Identify which cell holds the provided text, then report its [x, y] central coordinate. 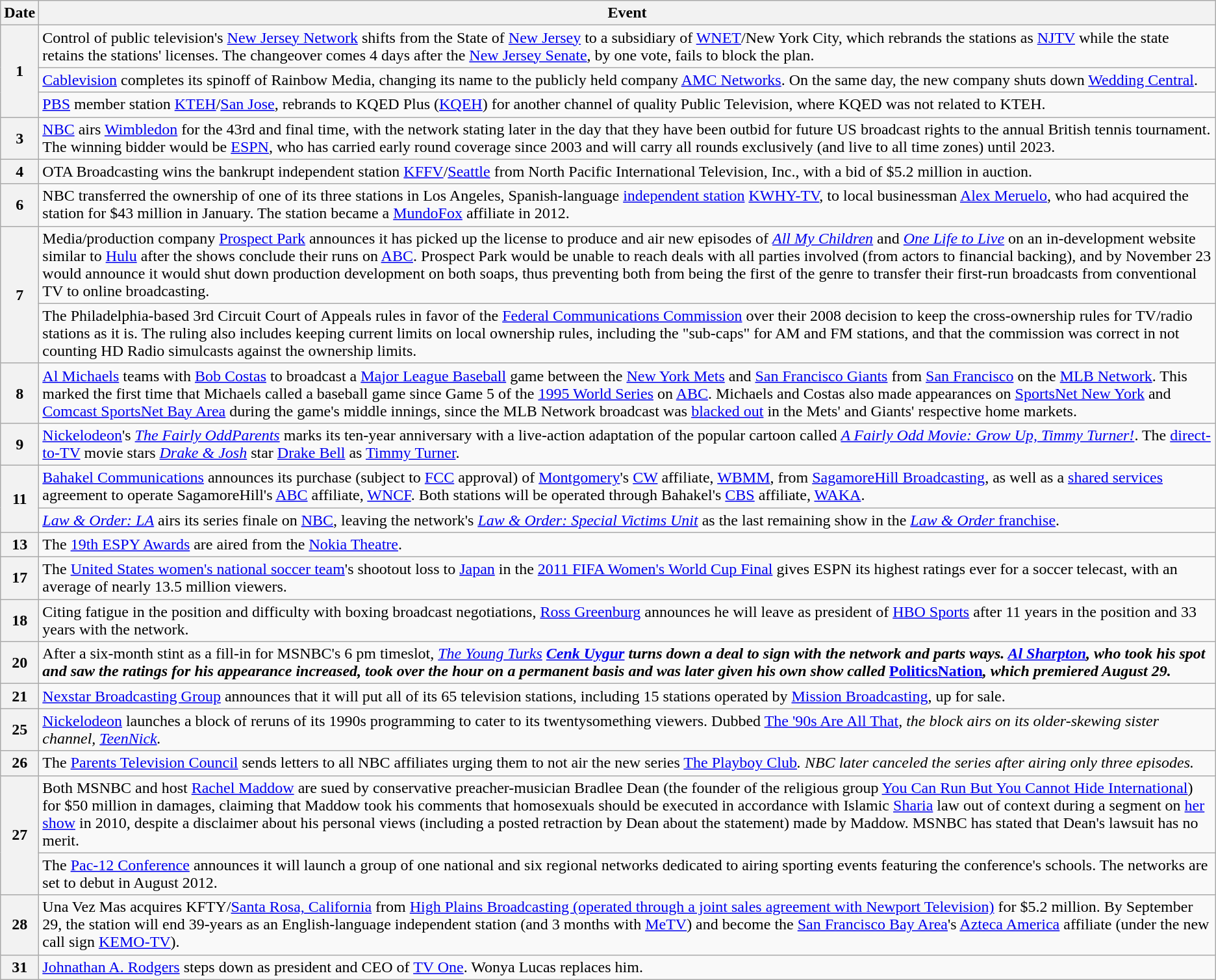
20 [19, 662]
Johnathan A. Rodgers steps down as president and CEO of TV One. Wonya Lucas replaces him. [627, 967]
3 [19, 138]
25 [19, 730]
Date [19, 13]
1 [19, 71]
21 [19, 696]
8 [19, 393]
31 [19, 967]
27 [19, 835]
7 [19, 295]
9 [19, 444]
28 [19, 925]
PBS member station KTEH/San Jose, rebrands to KQED Plus (KQEH) for another channel of quality Public Television, where KQED was not related to KTEH. [627, 105]
4 [19, 171]
The 19th ESPY Awards are aired from the Nokia Theatre. [627, 545]
6 [19, 205]
17 [19, 578]
13 [19, 545]
Event [627, 13]
26 [19, 763]
18 [19, 621]
11 [19, 499]
